Detect which cell encompasses the target text, then output its [x, y] center coordinate. 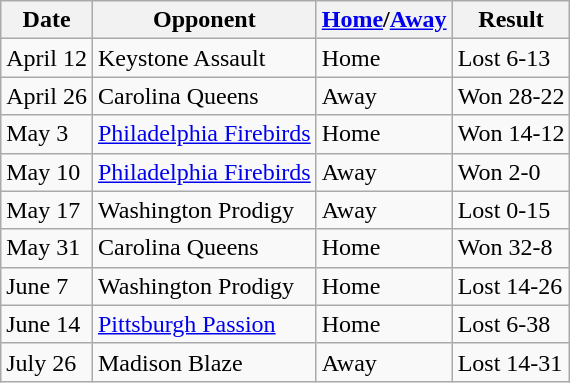
Won 14-12 [511, 134]
May 10 [47, 172]
Date [47, 20]
Lost 14-31 [511, 362]
Pittsburgh Passion [204, 324]
Lost 6-38 [511, 324]
Won 2-0 [511, 172]
April 26 [47, 96]
July 26 [47, 362]
May 3 [47, 134]
Opponent [204, 20]
Lost 0-15 [511, 210]
Won 32-8 [511, 248]
Home/Away [384, 20]
Lost 6-13 [511, 58]
June 14 [47, 324]
Keystone Assault [204, 58]
Won 28-22 [511, 96]
May 31 [47, 248]
May 17 [47, 210]
Madison Blaze [204, 362]
April 12 [47, 58]
Result [511, 20]
Lost 14-26 [511, 286]
June 7 [47, 286]
